Return the (X, Y) coordinate for the center point of the cell that contains the specified text.  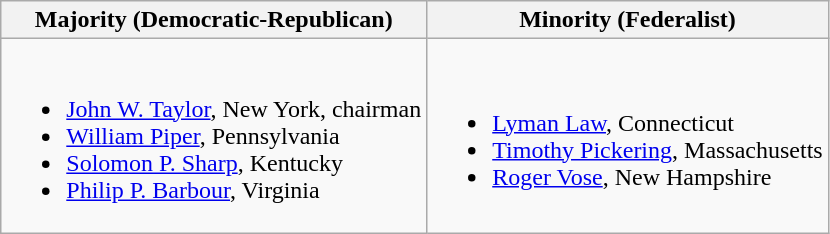
Majority (Democratic-Republican) (214, 20)
Minority (Federalist) (628, 20)
John W. Taylor, New York, chairmanWilliam Piper, PennsylvaniaSolomon P. Sharp, KentuckyPhilip P. Barbour, Virginia (214, 136)
Lyman Law, ConnecticutTimothy Pickering, MassachusettsRoger Vose, New Hampshire (628, 136)
